Pinpoint the cell where the given text exists, returning its [X, Y] midpoint coordinate. 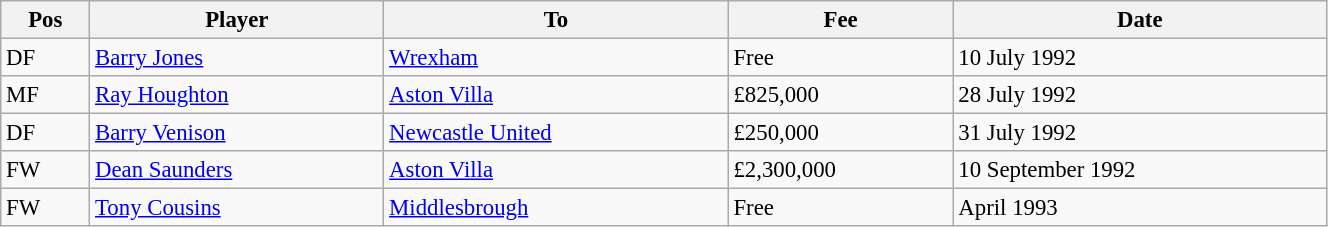
31 July 1992 [1140, 133]
Fee [840, 20]
Newcastle United [556, 133]
April 1993 [1140, 208]
Player [237, 20]
£825,000 [840, 95]
MF [46, 95]
Date [1140, 20]
Ray Houghton [237, 95]
£2,300,000 [840, 170]
Barry Jones [237, 58]
£250,000 [840, 133]
10 July 1992 [1140, 58]
Dean Saunders [237, 170]
Tony Cousins [237, 208]
28 July 1992 [1140, 95]
Pos [46, 20]
Middlesbrough [556, 208]
Barry Venison [237, 133]
To [556, 20]
Wrexham [556, 58]
10 September 1992 [1140, 170]
